Search for the cell housing the specified text and yield its [x, y] center coordinate. 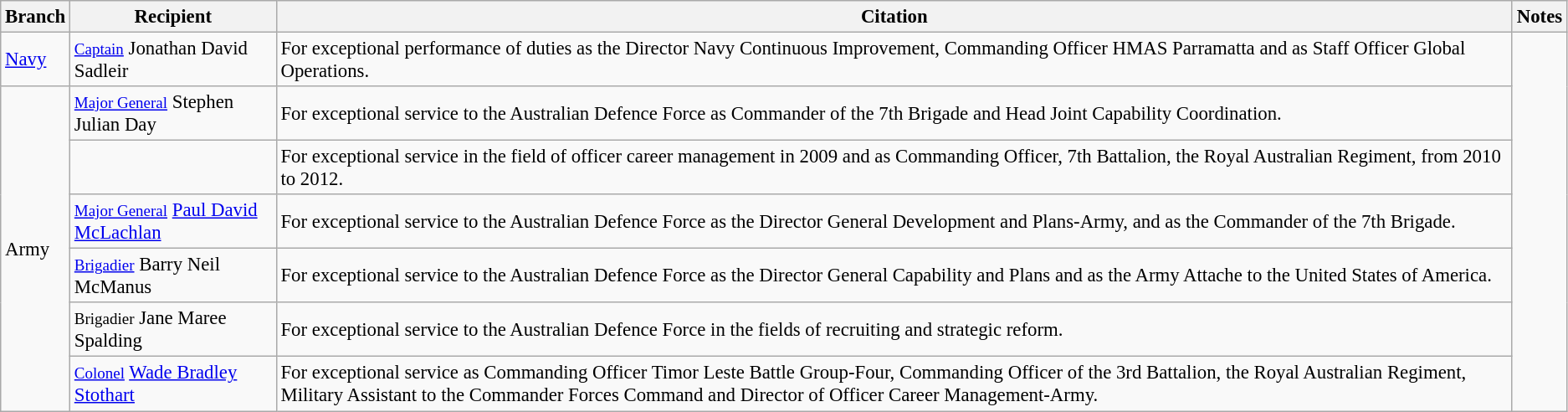
Captain Jonathan David Sadleir [174, 60]
Major General Stephen Julian Day [174, 114]
For exceptional service to the Australian Defence Force as the Director General Development and Plans-Army, and as the Commander of the 7th Brigade. [894, 221]
Citation [894, 17]
Brigadier Jane Maree Spalding [174, 330]
Brigadier Barry Neil McManus [174, 276]
Recipient [174, 17]
For exceptional service to the Australian Defence Force as Commander of the 7th Brigade and Head Joint Capability Coordination. [894, 114]
Navy [35, 60]
Army [35, 249]
Notes [1540, 17]
Colonel Wade Bradley Stothart [174, 384]
For exceptional service to the Australian Defence Force in the fields of recruiting and strategic reform. [894, 330]
Branch [35, 17]
Major General Paul David McLachlan [174, 221]
